Detect which cell encompasses the target text, then output its [x, y] center coordinate. 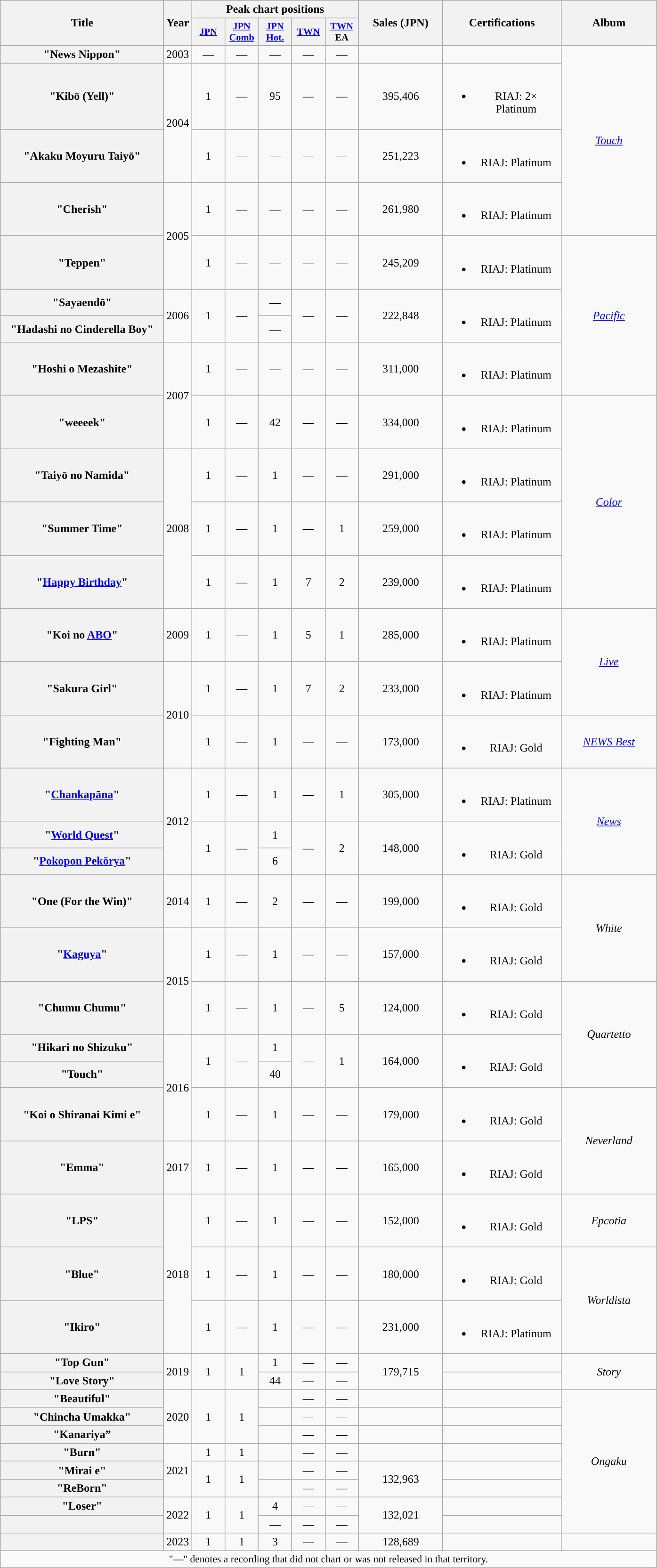
"Hikari no Shizuku" [82, 1048]
"Happy Birthday" [82, 582]
2009 [178, 635]
2014 [178, 901]
"Koi no ABO" [82, 635]
2023 [178, 1542]
6 [275, 862]
"Kaguya" [82, 955]
4 [275, 1506]
44 [275, 1381]
"Pokopon Pekōrya" [82, 862]
152,000 [400, 1220]
Touch [608, 140]
"Taiyō no Namida" [82, 476]
Color [608, 502]
News [608, 821]
3 [275, 1542]
Peak chart positions [275, 9]
"World Quest" [82, 834]
"Touch" [82, 1075]
Quartetto [608, 1035]
White [608, 928]
"Chincha Umakka" [82, 1416]
173,000 [400, 741]
"Burn" [82, 1452]
"Blue" [82, 1274]
233,000 [400, 688]
Ongaku [608, 1461]
2020 [178, 1416]
"Love Story" [82, 1381]
"Mirai e" [82, 1470]
199,000 [400, 901]
2019 [178, 1372]
40 [275, 1075]
239,000 [400, 582]
"Emma" [82, 1168]
2007 [178, 396]
"Teppen" [82, 263]
231,000 [400, 1327]
JPN Hot. [275, 32]
"Summer Time" [82, 528]
179,715 [400, 1372]
Title [82, 23]
Sales (JPN) [400, 23]
251,223 [400, 156]
Album [608, 23]
"Fighting Man" [82, 741]
305,000 [400, 795]
"Chumu Chumu" [82, 1008]
2021 [178, 1470]
Worldista [608, 1301]
180,000 [400, 1274]
JPNComb [242, 32]
124,000 [400, 1008]
Year [178, 23]
Neverland [608, 1141]
95 [275, 97]
157,000 [400, 955]
311,000 [400, 369]
2010 [178, 715]
"Top Gun" [82, 1363]
2015 [178, 981]
"Kibō (Yell)" [82, 97]
"—" denotes a recording that did not chart or was not released in that territory. [329, 1560]
"Ikiro" [82, 1327]
2017 [178, 1168]
261,980 [400, 209]
Pacific [608, 315]
42 [275, 422]
2005 [178, 236]
148,000 [400, 848]
"Beautiful" [82, 1398]
334,000 [400, 422]
TWN EA [342, 32]
"Sayaendō" [82, 302]
"Cherish" [82, 209]
"Hadashi no Cinderella Boy" [82, 329]
RIAJ: 2× Platinum [502, 97]
222,848 [400, 315]
2022 [178, 1515]
"Sakura Girl" [82, 688]
2008 [178, 528]
2012 [178, 821]
TWN [308, 32]
395,406 [400, 97]
2004 [178, 123]
291,000 [400, 476]
2006 [178, 315]
Story [608, 1372]
2016 [178, 1088]
"Loser" [82, 1506]
"Kanariya” [82, 1434]
JPN [208, 32]
"LPS" [82, 1220]
179,000 [400, 1114]
132,021 [400, 1515]
NEWS Best [608, 741]
Live [608, 662]
245,209 [400, 263]
"One (For the Win)" [82, 901]
Epcotia [608, 1220]
"Chankapāna" [82, 795]
Certifications [502, 23]
132,963 [400, 1479]
"ReBorn" [82, 1488]
"weeeek" [82, 422]
128,689 [400, 1542]
285,000 [400, 635]
2003 [178, 54]
164,000 [400, 1061]
259,000 [400, 528]
165,000 [400, 1168]
2018 [178, 1274]
"News Nippon" [82, 54]
"Hoshi o Mezashite" [82, 369]
"Akaku Moyuru Taiyō" [82, 156]
"Koi o Shiranai Kimi e" [82, 1114]
